Return the [X, Y] coordinate for the center point of the cell that contains the specified text.  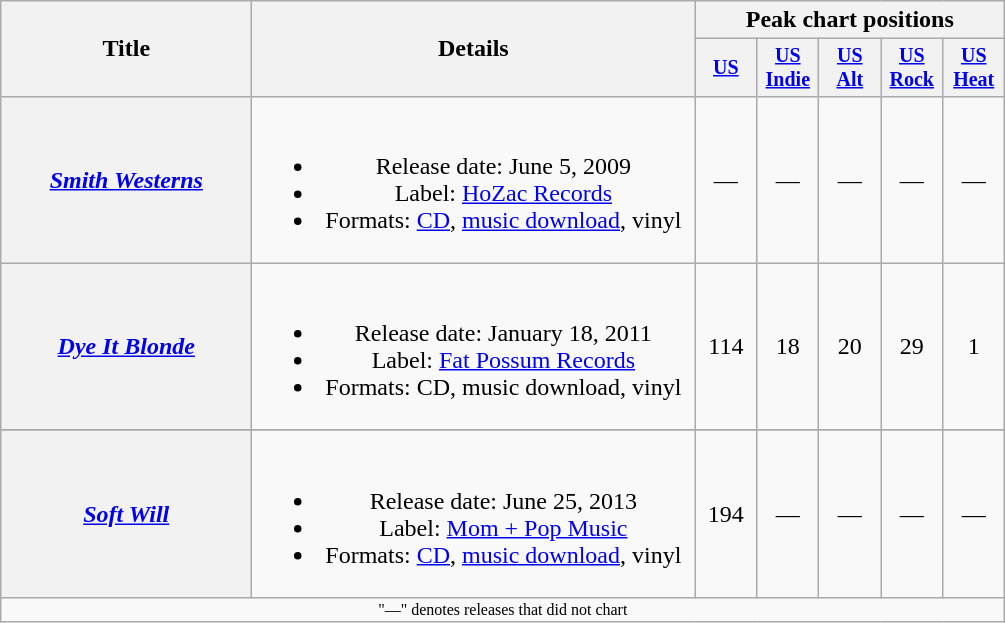
Release date: June 25, 2013Label: Mom + Pop MusicFormats: CD, music download, vinyl [474, 514]
114 [726, 346]
USAlt [850, 68]
18 [788, 346]
US Heat [974, 68]
29 [912, 346]
20 [850, 346]
Title [126, 49]
1 [974, 346]
US [726, 68]
Soft Will [126, 514]
194 [726, 514]
US Indie [788, 68]
Peak chart positions [850, 20]
Dye It Blonde [126, 346]
Release date: June 5, 2009Label: HoZac RecordsFormats: CD, music download, vinyl [474, 180]
US Rock [912, 68]
"—" denotes releases that did not chart [503, 609]
Details [474, 49]
Release date: January 18, 2011Label: Fat Possum RecordsFormats: CD, music download, vinyl [474, 346]
Smith Westerns [126, 180]
